Search for the cell housing the specified text and yield its [x, y] center coordinate. 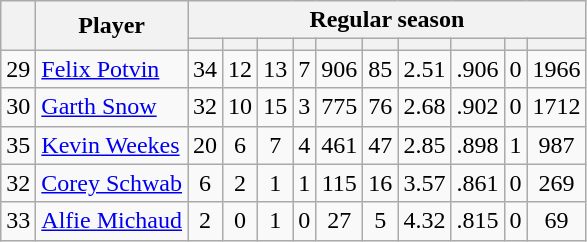
.902 [478, 107]
Felix Potvin [112, 69]
1712 [556, 107]
461 [340, 145]
.906 [478, 69]
16 [380, 183]
Alfie Michaud [112, 221]
.861 [478, 183]
906 [340, 69]
34 [206, 69]
35 [18, 145]
2.51 [424, 69]
Regular season [388, 20]
2.68 [424, 107]
10 [240, 107]
3 [304, 107]
30 [18, 107]
15 [276, 107]
5 [380, 221]
269 [556, 183]
775 [340, 107]
Kevin Weekes [112, 145]
Corey Schwab [112, 183]
27 [340, 221]
76 [380, 107]
4 [304, 145]
1966 [556, 69]
.815 [478, 221]
12 [240, 69]
3.57 [424, 183]
29 [18, 69]
13 [276, 69]
2.85 [424, 145]
115 [340, 183]
Garth Snow [112, 107]
.898 [478, 145]
20 [206, 145]
Player [112, 26]
85 [380, 69]
4.32 [424, 221]
47 [380, 145]
33 [18, 221]
987 [556, 145]
69 [556, 221]
